Scan for the cell matching the given text and deliver its (x, y) coordinate at center. 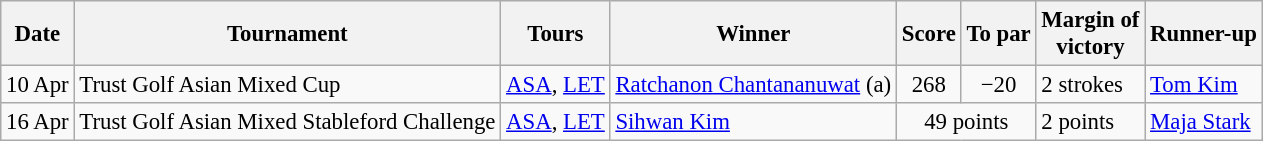
Tours (556, 34)
10 Apr (38, 85)
268 (928, 85)
To par (998, 34)
Winner (753, 34)
Trust Golf Asian Mixed Cup (288, 85)
Runner-up (1204, 34)
Date (38, 34)
2 strokes (1090, 85)
2 points (1090, 122)
Score (928, 34)
−20 (998, 85)
Trust Golf Asian Mixed Stableford Challenge (288, 122)
Maja Stark (1204, 122)
Sihwan Kim (753, 122)
49 points (966, 122)
16 Apr (38, 122)
Tom Kim (1204, 85)
Tournament (288, 34)
Ratchanon Chantananuwat (a) (753, 85)
Margin ofvictory (1090, 34)
